Locate the cell with the specified text and output its (X, Y) center coordinate. 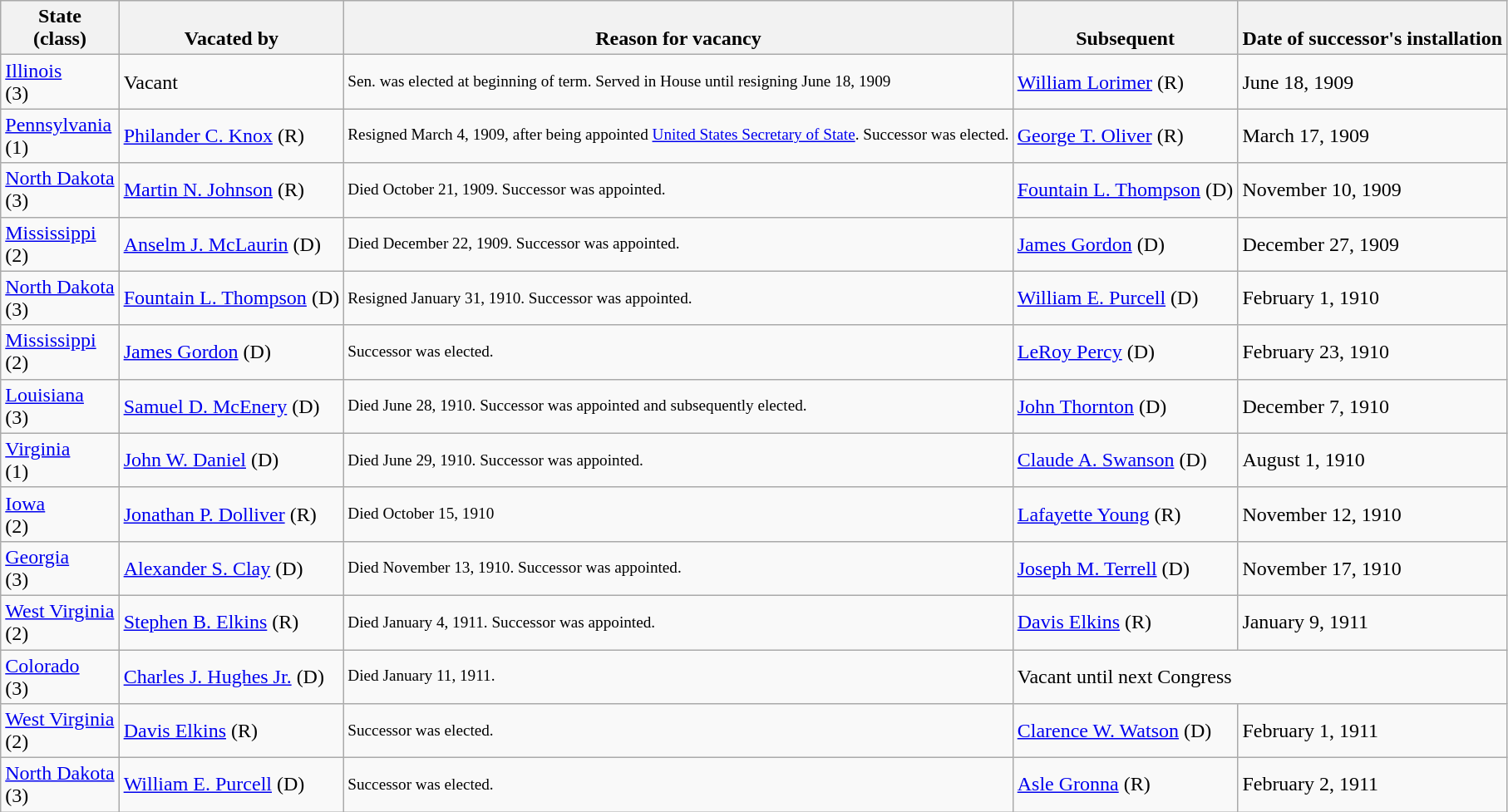
August 1, 1910 (1372, 460)
Joseph M. Terrell (D) (1126, 568)
Died October 21, 1909. Successor was appointed. (678, 189)
Virginia(1) (60, 460)
William Lorimer (R) (1126, 81)
Vacated by (231, 28)
Pennsylvania(1) (60, 136)
Louisiana(3) (60, 406)
February 2, 1911 (1372, 785)
March 17, 1909 (1372, 136)
Anselm J. McLaurin (D) (231, 244)
Died October 15, 1910 (678, 514)
Iowa(2) (60, 514)
Died November 13, 1910. Successor was appointed. (678, 568)
Subsequent (1126, 28)
Died January 4, 1911. Successor was appointed. (678, 622)
Georgia(3) (60, 568)
November 12, 1910 (1372, 514)
Charles J. Hughes Jr. (D) (231, 677)
November 10, 1909 (1372, 189)
LeRoy Percy (D) (1126, 352)
December 27, 1909 (1372, 244)
Clarence W. Watson (D) (1126, 731)
December 7, 1910 (1372, 406)
February 23, 1910 (1372, 352)
Resigned March 4, 1909, after being appointed United States Secretary of State. Successor was elected. (678, 136)
Died January 11, 1911. (678, 677)
State(class) (60, 28)
Sen. was elected at beginning of term. Served in House until resigning June 18, 1909 (678, 81)
Resigned January 31, 1910. Successor was appointed. (678, 298)
Claude A. Swanson (D) (1126, 460)
January 9, 1911 (1372, 622)
Died December 22, 1909. Successor was appointed. (678, 244)
Died June 28, 1910. Successor was appointed and subsequently elected. (678, 406)
November 17, 1910 (1372, 568)
Lafayette Young (R) (1126, 514)
Died June 29, 1910. Successor was appointed. (678, 460)
Alexander S. Clay (D) (231, 568)
Martin N. Johnson (R) (231, 189)
Samuel D. McEnery (D) (231, 406)
John W. Daniel (D) (231, 460)
Jonathan P. Dolliver (R) (231, 514)
John Thornton (D) (1126, 406)
June 18, 1909 (1372, 81)
Illinois(3) (60, 81)
Date of successor's installation (1372, 28)
February 1, 1911 (1372, 731)
Philander C. Knox (R) (231, 136)
Stephen B. Elkins (R) (231, 622)
Asle Gronna (R) (1126, 785)
Vacant (231, 81)
George T. Oliver (R) (1126, 136)
Reason for vacancy (678, 28)
February 1, 1910 (1372, 298)
Vacant until next Congress (1259, 677)
Colorado(3) (60, 677)
